Search for the cell housing the specified text and yield its (x, y) center coordinate. 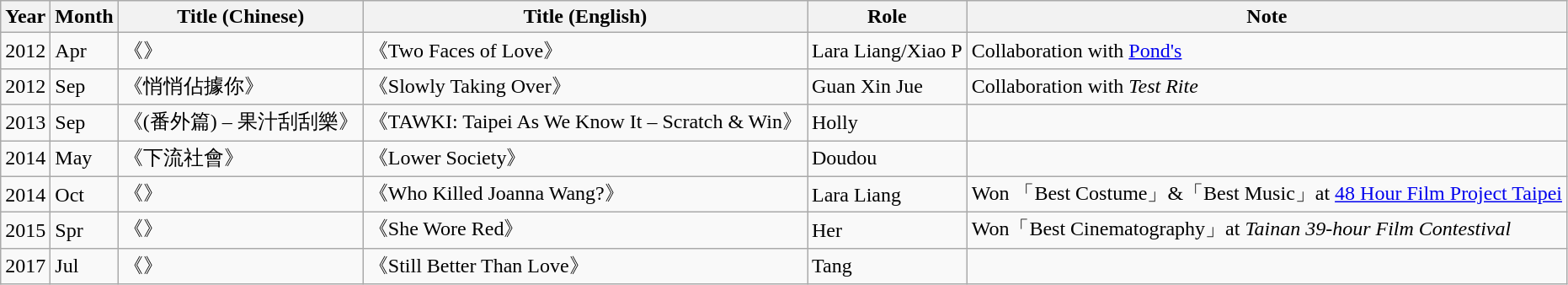
Won「Best Cinematography」at Tainan 39-hour Film Contestival (1267, 231)
May (84, 159)
Collaboration with Test Rite (1267, 86)
2017 (25, 266)
Apr (84, 51)
Title (Chinese) (241, 17)
Month (84, 17)
《悄悄佔據你》 (241, 86)
Her (887, 231)
Holly (887, 123)
Collaboration with Pond's (1267, 51)
Doudou (887, 159)
《Still Better Than Love》 (584, 266)
《Who Killed Joanna Wang?》 (584, 194)
《(番外篇) – 果汁刮刮樂》 (241, 123)
Won 「Best Costume」&「Best Music」at 48 Hour Film Project Taipei (1267, 194)
Oct (84, 194)
Lara Liang (887, 194)
2015 (25, 231)
《She Wore Red》 (584, 231)
Role (887, 17)
Title (English) (584, 17)
Tang (887, 266)
Spr (84, 231)
Lara Liang/Xiao P (887, 51)
Note (1267, 17)
《Slowly Taking Over》 (584, 86)
2013 (25, 123)
《Lower Society》 (584, 159)
Guan Xin Jue (887, 86)
《下流社會》 (241, 159)
Year (25, 17)
Jul (84, 266)
《Two Faces of Love》 (584, 51)
《TAWKI: Taipei As We Know It – Scratch & Win》 (584, 123)
